Locate the cell with the specified text and output its (X, Y) center coordinate. 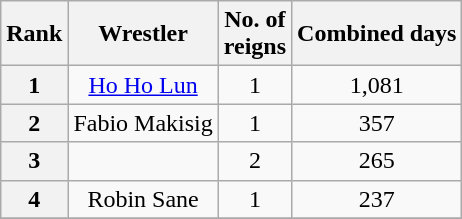
237 (377, 199)
357 (377, 123)
No. ofreigns (254, 34)
Rank (34, 34)
Fabio Makisig (143, 123)
3 (34, 161)
Wrestler (143, 34)
265 (377, 161)
Ho Ho Lun (143, 85)
Combined days (377, 34)
Robin Sane (143, 199)
1,081 (377, 85)
4 (34, 199)
